Scan for the cell matching the given text and deliver its [x, y] coordinate at center. 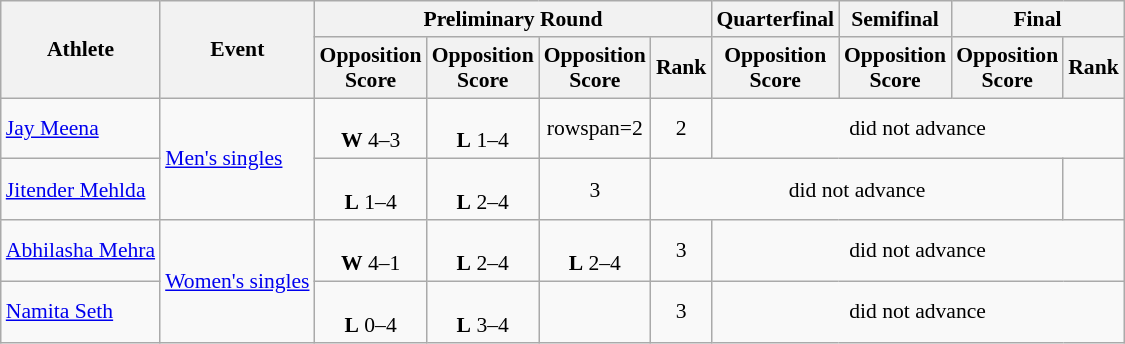
Jay Meena [80, 128]
Namita Seth [80, 312]
W 4–1 [371, 250]
Final [1038, 19]
Men's singles [237, 159]
rowspan=2 [595, 128]
Jitender Mehlda [80, 190]
W 4–3 [371, 128]
L 0–4 [371, 312]
Semifinal [895, 19]
Abhilasha Mehra [80, 250]
Quarterfinal [775, 19]
L 3–4 [483, 312]
Event [237, 50]
Preliminary Round [514, 19]
2 [682, 128]
Athlete [80, 50]
Women's singles [237, 281]
